For the text-containing cell, return its midpoint in (x, y) coordinate format. 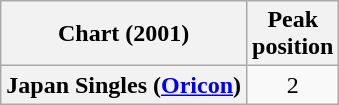
Chart (2001) (124, 34)
Japan Singles (Oricon) (124, 85)
2 (293, 85)
Peakposition (293, 34)
